Capture the cell that displays the provided text and extract its [X, Y] central coordinate. 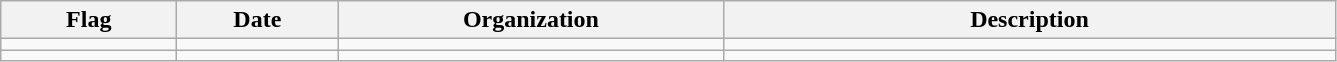
Date [258, 20]
Description [1030, 20]
Organization [531, 20]
Flag [89, 20]
